Provide the (x, y) coordinate of the cell's center where the given text is located.  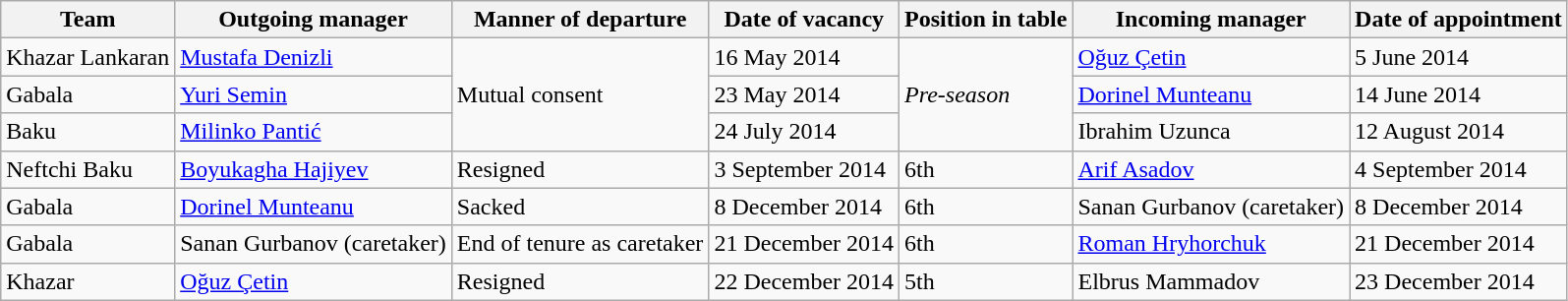
Roman Hryhorchuk (1211, 244)
24 July 2014 (804, 132)
5th (986, 281)
Arif Asadov (1211, 169)
4 September 2014 (1459, 169)
End of tenure as caretaker (580, 244)
Khazar Lankaran (88, 57)
23 December 2014 (1459, 281)
Yuri Semin (314, 94)
Sacked (580, 207)
Baku (88, 132)
Mustafa Denizli (314, 57)
Team (88, 20)
3 September 2014 (804, 169)
16 May 2014 (804, 57)
Boyukagha Hajiyev (314, 169)
Date of vacancy (804, 20)
Mutual consent (580, 94)
Neftchi Baku (88, 169)
23 May 2014 (804, 94)
5 June 2014 (1459, 57)
22 December 2014 (804, 281)
Elbrus Mammadov (1211, 281)
12 August 2014 (1459, 132)
Pre-season (986, 94)
Position in table (986, 20)
Ibrahim Uzunca (1211, 132)
Manner of departure (580, 20)
Incoming manager (1211, 20)
Date of appointment (1459, 20)
Khazar (88, 281)
Outgoing manager (314, 20)
Milinko Pantić (314, 132)
14 June 2014 (1459, 94)
